Pinpoint the cell where the given text exists, returning its (X, Y) midpoint coordinate. 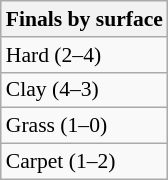
Clay (4–3) (84, 90)
Carpet (1–2) (84, 162)
Grass (1–0) (84, 126)
Hard (2–4) (84, 55)
Finals by surface (84, 19)
